Scan for the cell matching the given text and deliver its [X, Y] coordinate at center. 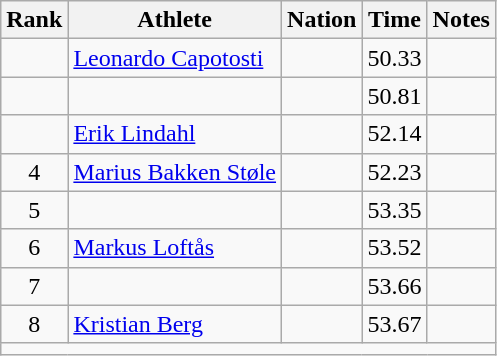
50.81 [394, 96]
Kristian Berg [175, 324]
Time [394, 20]
53.66 [394, 286]
53.67 [394, 324]
Nation [322, 20]
6 [34, 248]
Rank [34, 20]
52.23 [394, 172]
Markus Loftås [175, 248]
7 [34, 286]
5 [34, 210]
53.52 [394, 248]
Erik Lindahl [175, 134]
53.35 [394, 210]
8 [34, 324]
50.33 [394, 58]
Leonardo Capotosti [175, 58]
52.14 [394, 134]
Notes [461, 20]
4 [34, 172]
Marius Bakken Støle [175, 172]
Athlete [175, 20]
